Scan for the cell matching the given text and deliver its (x, y) coordinate at center. 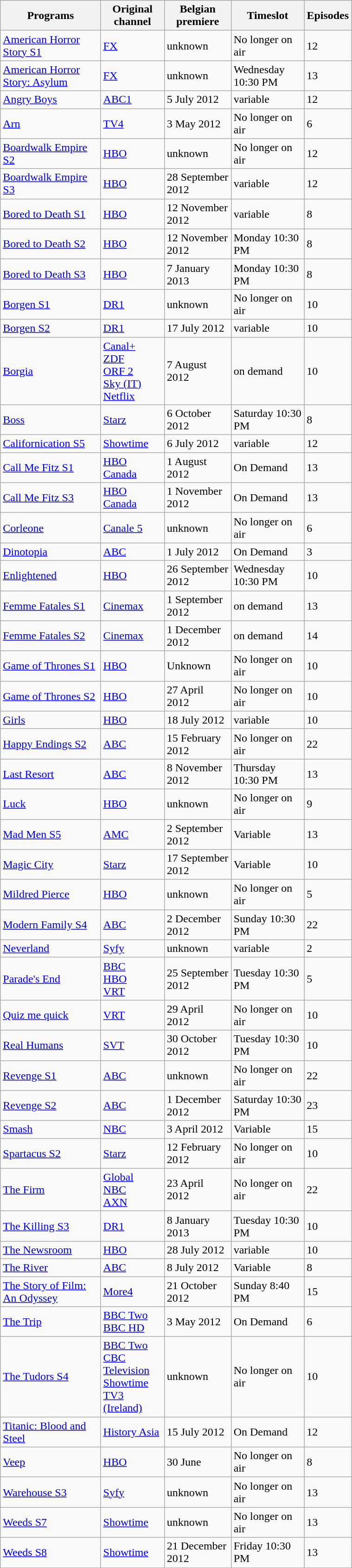
Belgian premiere (198, 16)
Friday 10:30 PM (268, 1553)
Bored to Death S3 (51, 274)
Canale 5 (133, 528)
American Horror Story: Asylum (51, 76)
1 November 2012 (198, 497)
NBC (133, 1129)
30 October 2012 (198, 1045)
Last Resort (51, 774)
15 July 2012 (198, 1432)
Revenge S2 (51, 1105)
1 July 2012 (198, 552)
27 April 2012 (198, 696)
17 September 2012 (198, 864)
The Story of Film: An Odyssey (51, 1291)
26 September 2012 (198, 575)
The Tudors S4 (51, 1377)
5 July 2012 (198, 100)
Femme Fatales S1 (51, 606)
1 August 2012 (198, 468)
American Horror Story S1 (51, 45)
Borgen S2 (51, 328)
Boardwalk Empire S3 (51, 183)
Arn (51, 123)
Canal+ ZDF ORF 2 Sky (IT) Netflix (133, 371)
The Newsroom (51, 1250)
14 (328, 636)
Real Humans (51, 1045)
Girls (51, 720)
Magic City (51, 864)
Call Me Fitz S3 (51, 497)
Weeds S7 (51, 1522)
Titanic: Blood and Steel (51, 1432)
Luck (51, 804)
3 April 2012 (198, 1129)
Call Me Fitz S1 (51, 468)
Parade's End (51, 979)
Bored to Death S2 (51, 244)
SVT (133, 1045)
Spartacus S2 (51, 1153)
Borgia (51, 371)
The Trip (51, 1322)
More4 (133, 1291)
BBC Two CBC Television Showtime TV3 (Ireland) (133, 1377)
Mad Men S5 (51, 834)
23 (328, 1105)
Neverland (51, 949)
Thursday 10:30 PM (268, 774)
21 December 2012 (198, 1553)
18 July 2012 (198, 720)
3 (328, 552)
Angry Boys (51, 100)
The Firm (51, 1190)
8 July 2012 (198, 1267)
Borgen S1 (51, 304)
Original channel (133, 16)
1 September 2012 (198, 606)
2 December 2012 (198, 925)
Californication S5 (51, 444)
7 August 2012 (198, 371)
17 July 2012 (198, 328)
Weeds S8 (51, 1553)
Sunday 8:40 PM (268, 1291)
29 April 2012 (198, 1015)
The River (51, 1267)
2 September 2012 (198, 834)
9 (328, 804)
Bored to Death S1 (51, 214)
Modern Family S4 (51, 925)
21 October 2012 (198, 1291)
Veep (51, 1462)
Boardwalk Empire S2 (51, 154)
6 July 2012 (198, 444)
BBC Two BBC HD (133, 1322)
Episodes (328, 16)
23 April 2012 (198, 1190)
Unknown (198, 666)
Programs (51, 16)
Corleone (51, 528)
ABC1 (133, 100)
VRT (133, 1015)
Femme Fatales S2 (51, 636)
The Killing S3 (51, 1226)
AMC (133, 834)
2 (328, 949)
Sunday 10:30 PM (268, 925)
Smash (51, 1129)
6 October 2012 (198, 420)
Timeslot (268, 16)
8 January 2013 (198, 1226)
25 September 2012 (198, 979)
28 September 2012 (198, 183)
Game of Thrones S2 (51, 696)
History Asia (133, 1432)
Mildred Pierce (51, 895)
Quiz me quick (51, 1015)
Revenge S1 (51, 1076)
7 January 2013 (198, 274)
TV4 (133, 123)
Boss (51, 420)
8 November 2012 (198, 774)
BBC HBO VRT (133, 979)
30 June (198, 1462)
Happy Endings S2 (51, 744)
12 February 2012 (198, 1153)
Enlightened (51, 575)
28 July 2012 (198, 1250)
15 February 2012 (198, 744)
Game of Thrones S1 (51, 666)
Warehouse S3 (51, 1492)
Global NBC AXN (133, 1190)
Dinotopia (51, 552)
